Extract the [X, Y] coordinate from the center of the cell holding the provided text.  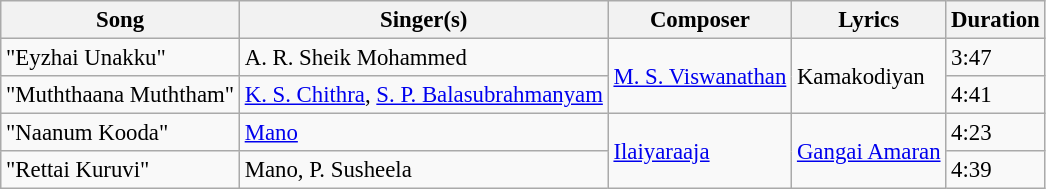
Lyrics [869, 20]
4:39 [996, 170]
4:41 [996, 95]
Ilaiyaraaja [700, 152]
"Eyzhai Unakku" [120, 58]
K. S. Chithra, S. P. Balasubrahmanyam [424, 95]
Duration [996, 20]
"Rettai Kuruvi" [120, 170]
A. R. Sheik Mohammed [424, 58]
Mano [424, 133]
M. S. Viswanathan [700, 76]
"Naanum Kooda" [120, 133]
4:23 [996, 133]
"Muththaana Muththam" [120, 95]
Mano, P. Susheela [424, 170]
Kamakodiyan [869, 76]
Singer(s) [424, 20]
Song [120, 20]
Gangai Amaran [869, 152]
Composer [700, 20]
3:47 [996, 58]
